Return [x, y] of the center of cell containing provided text 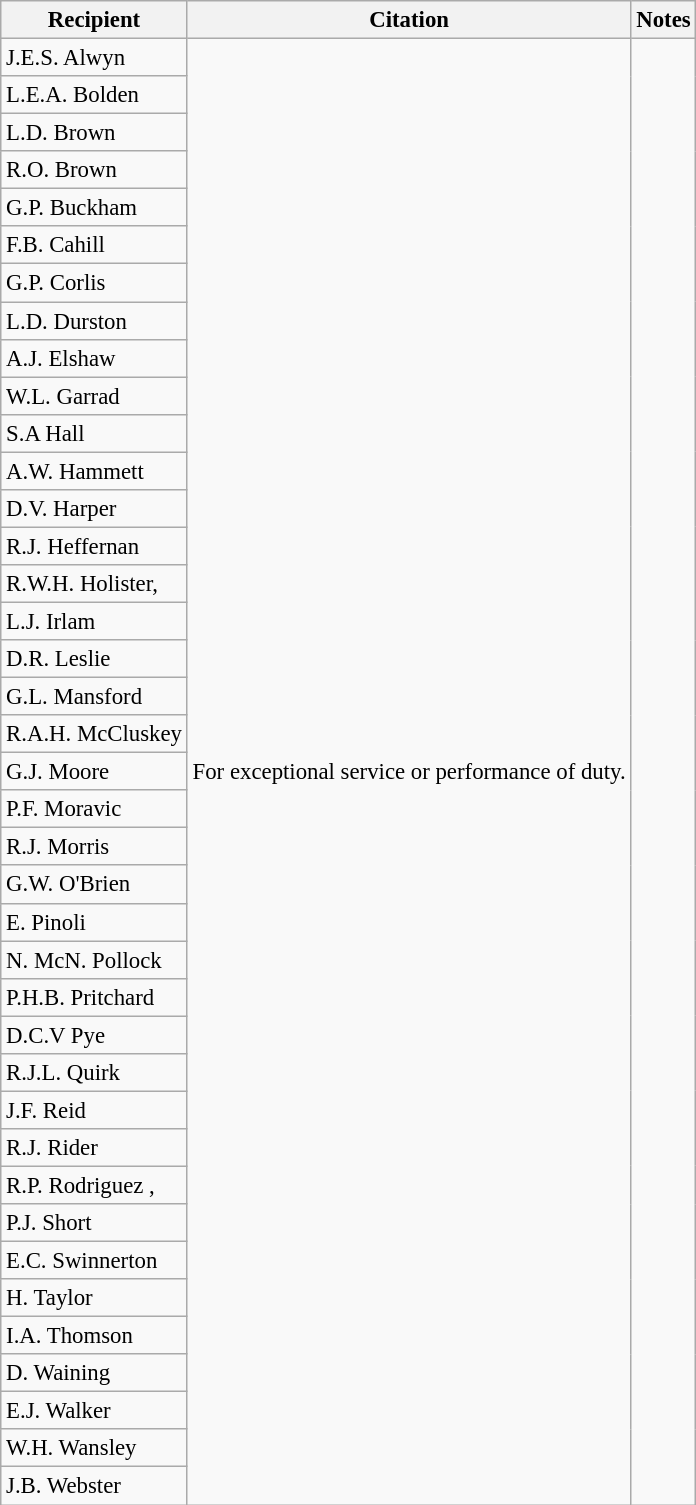
R.J. Rider [94, 1148]
R.J. Heffernan [94, 546]
R.O. Brown [94, 170]
A.W. Hammett [94, 471]
L.D. Durston [94, 321]
R.J.L. Quirk [94, 1073]
W.L. Garrad [94, 396]
R.A.H. McCluskey [94, 734]
D.C.V Pye [94, 1035]
H. Taylor [94, 1298]
Notes [664, 20]
L.J. Irlam [94, 621]
G.P. Buckham [94, 208]
R.W.H. Holister, [94, 584]
D.R. Leslie [94, 659]
G.P. Corlis [94, 283]
I.A. Thomson [94, 1336]
L.D. Brown [94, 133]
G.J. Moore [94, 772]
G.L. Mansford [94, 697]
S.A Hall [94, 433]
G.W. O'Brien [94, 885]
A.J. Elshaw [94, 358]
E.J. Walker [94, 1411]
P.J. Short [94, 1223]
P.F. Moravic [94, 809]
For exceptional service or performance of duty. [409, 772]
D. Waining [94, 1373]
Recipient [94, 20]
J.F. Reid [94, 1110]
L.E.A. Bolden [94, 95]
R.J. Morris [94, 847]
E. Pinoli [94, 922]
P.H.B. Pritchard [94, 997]
R.P. Rodriguez , [94, 1185]
E.C. Swinnerton [94, 1261]
Citation [409, 20]
D.V. Harper [94, 509]
N. McN. Pollock [94, 960]
J.E.S. Alwyn [94, 58]
J.B. Webster [94, 1486]
W.H. Wansley [94, 1449]
F.B. Cahill [94, 245]
